Detect which cell encompasses the target text, then output its [X, Y] center coordinate. 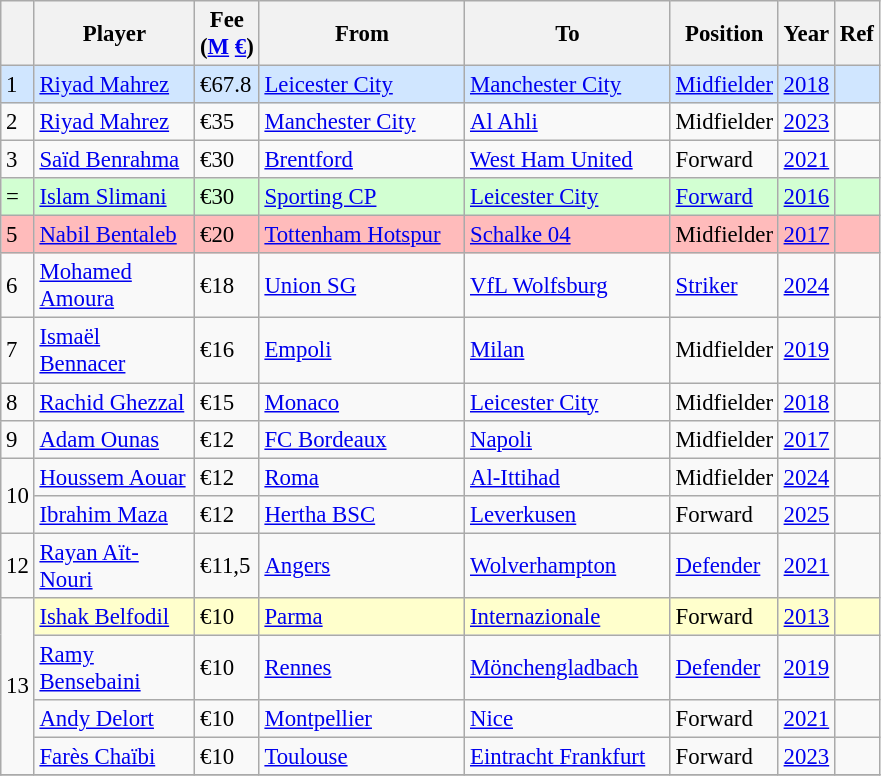
FC Bordeaux [362, 439]
5 [18, 235]
Sporting CP [362, 197]
Milan [568, 350]
€18 [227, 286]
Empoli [362, 350]
Roma [362, 477]
8 [18, 402]
Position [724, 34]
Al-Ittihad [568, 477]
Fee(M €) [227, 34]
Year [806, 34]
13 [18, 686]
Union SG [362, 286]
Hertha BSC [362, 514]
Angers [362, 566]
VfL Wolfsburg [568, 286]
Nabil Bentaleb [114, 235]
7 [18, 350]
Tottenham Hotspur [362, 235]
Wolverhampton [568, 566]
Adam Ounas [114, 439]
Al Ahli [568, 122]
10 [18, 496]
Schalke 04 [568, 235]
Rachid Ghezzal [114, 402]
Napoli [568, 439]
Mohamed Amoura [114, 286]
Houssem Aouar [114, 477]
Andy Delort [114, 719]
1 [18, 85]
2016 [806, 197]
= [18, 197]
9 [18, 439]
Ref [856, 34]
2013 [806, 617]
€67.8 [227, 85]
Toulouse [362, 756]
Rayan Aït-Nouri [114, 566]
Leverkusen [568, 514]
2 [18, 122]
Saïd Benrahma [114, 160]
3 [18, 160]
Islam Slimani [114, 197]
Parma [362, 617]
12 [18, 566]
Rennes [362, 668]
Ibrahim Maza [114, 514]
Brentford [362, 160]
Ismaël Bennacer [114, 350]
Nice [568, 719]
Montpellier [362, 719]
€11,5 [227, 566]
Striker [724, 286]
Mönchengladbach [568, 668]
€20 [227, 235]
Eintracht Frankfurt [568, 756]
Monaco [362, 402]
From [362, 34]
Player [114, 34]
West Ham United [568, 160]
Ramy Bensebaini [114, 668]
Internazionale [568, 617]
6 [18, 286]
€16 [227, 350]
To [568, 34]
€35 [227, 122]
2025 [806, 514]
€15 [227, 402]
Ishak Belfodil [114, 617]
Farès Chaïbi [114, 756]
